Return the (x, y) coordinate for the center point of the cell that contains the specified text.  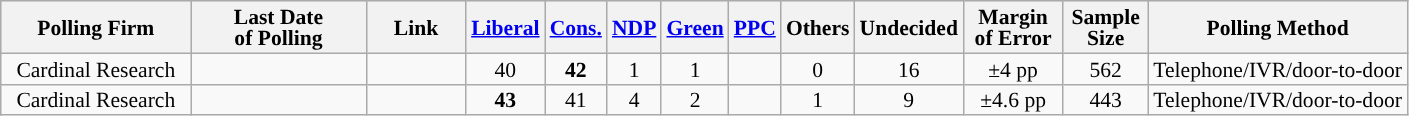
±4 pp (1013, 68)
Liberal (505, 27)
Link (416, 27)
Marginof Error (1013, 27)
43 (505, 100)
NDP (634, 27)
PPC (755, 27)
40 (505, 68)
Undecided (909, 27)
Polling Method (1278, 27)
Polling Firm (96, 27)
Green (694, 27)
Last Dateof Polling (278, 27)
Others (818, 27)
443 (1106, 100)
42 (576, 68)
2 (694, 100)
562 (1106, 68)
16 (909, 68)
SampleSize (1106, 27)
Cons. (576, 27)
4 (634, 100)
9 (909, 100)
0 (818, 68)
±4.6 pp (1013, 100)
41 (576, 100)
